Locate the cell with the specified text and output its (x, y) center coordinate. 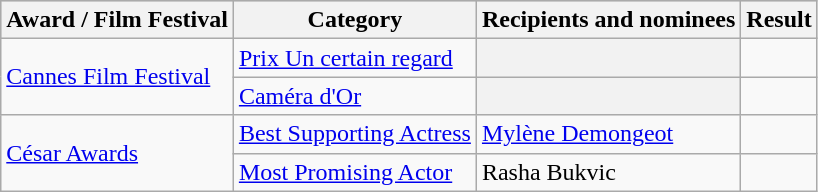
Cannes Film Festival (118, 77)
Category (354, 20)
Prix Un certain regard (354, 58)
Best Supporting Actress (354, 134)
Recipients and nominees (608, 20)
César Awards (118, 153)
Award / Film Festival (118, 20)
Result (779, 20)
Mylène Demongeot (608, 134)
Most Promising Actor (354, 172)
Rasha Bukvic (608, 172)
Caméra d'Or (354, 96)
